From the cell containing the given text, extract its center point as (X, Y) coordinate. 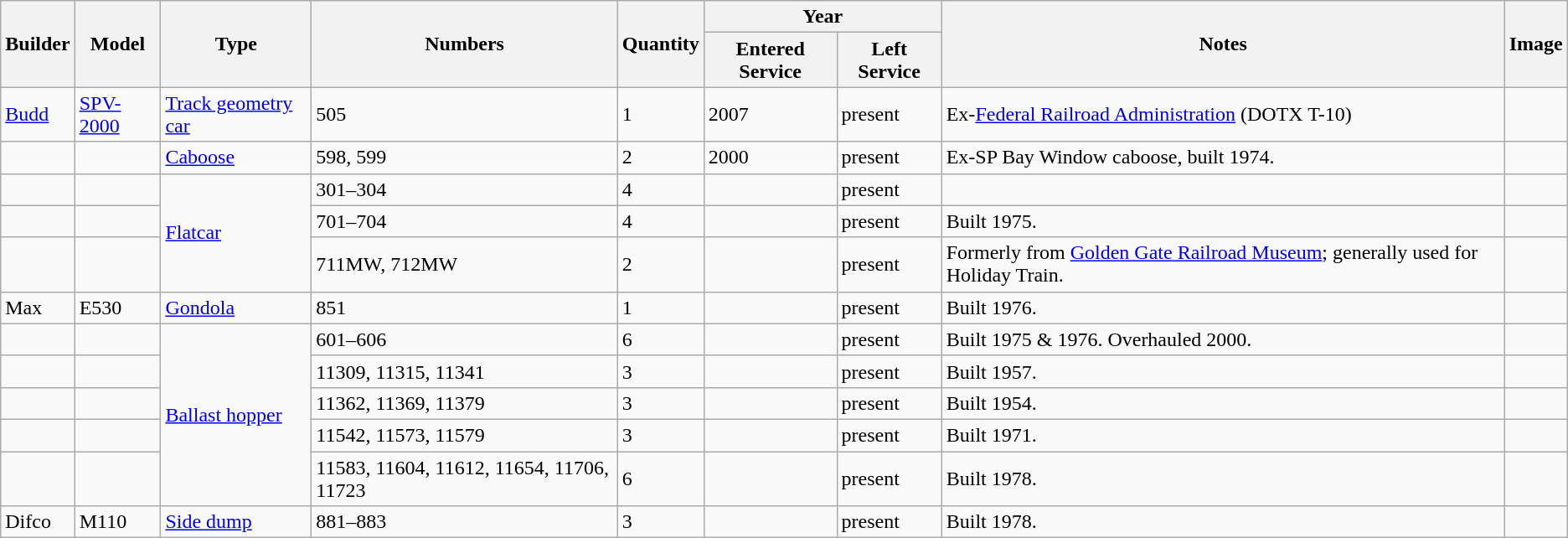
Notes (1223, 44)
11542, 11573, 11579 (464, 435)
2000 (771, 158)
E530 (117, 308)
2007 (771, 114)
Built 1954. (1223, 403)
Ballast hopper (236, 414)
601–606 (464, 339)
11309, 11315, 11341 (464, 371)
Year (823, 17)
Max (38, 308)
Ex-Federal Railroad Administration (DOTX T-10) (1223, 114)
M110 (117, 522)
Numbers (464, 44)
Type (236, 44)
Gondola (236, 308)
Built 1975 & 1976. Overhauled 2000. (1223, 339)
SPV-2000 (117, 114)
Built 1971. (1223, 435)
Quantity (660, 44)
Side dump (236, 522)
301–304 (464, 189)
Flatcar (236, 233)
Track geometry car (236, 114)
Ex-SP Bay Window caboose, built 1974. (1223, 158)
505 (464, 114)
11583, 11604, 11612, 11654, 11706, 11723 (464, 478)
Built 1975. (1223, 221)
Left Service (890, 60)
701–704 (464, 221)
851 (464, 308)
Model (117, 44)
711MW, 712MW (464, 265)
11362, 11369, 11379 (464, 403)
Budd (38, 114)
Image (1536, 44)
Entered Service (771, 60)
598, 599 (464, 158)
Difco (38, 522)
Caboose (236, 158)
Built 1976. (1223, 308)
Builder (38, 44)
881–883 (464, 522)
Formerly from Golden Gate Railroad Museum; generally used for Holiday Train. (1223, 265)
Built 1957. (1223, 371)
